Pinpoint the cell where the given text exists, returning its (x, y) midpoint coordinate. 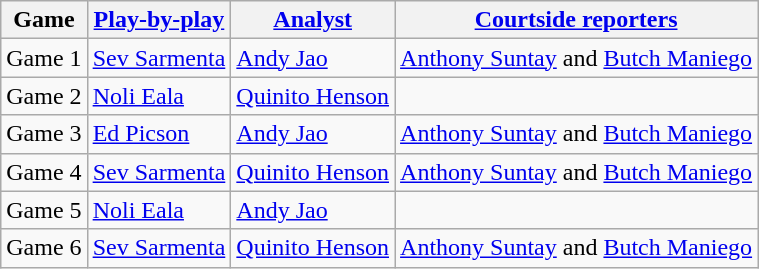
Game 2 (44, 96)
Game 1 (44, 58)
Ed Picson (159, 134)
Game (44, 20)
Play-by-play (159, 20)
Analyst (313, 20)
Game 5 (44, 210)
Game 3 (44, 134)
Game 4 (44, 172)
Courtside reporters (576, 20)
Game 6 (44, 248)
